Output the [X, Y] coordinate of the center of the cell containing the given text.  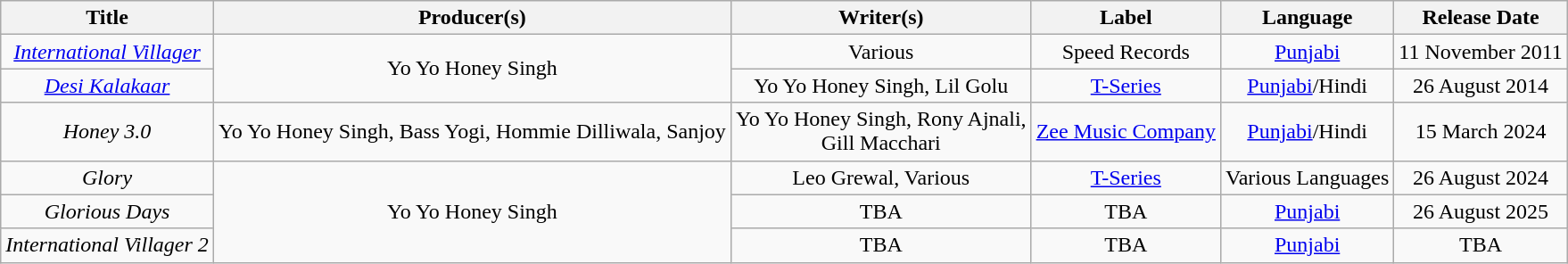
Release Date [1481, 18]
Speed Records [1126, 52]
26 August 2024 [1481, 177]
26 August 2025 [1481, 211]
15 March 2024 [1481, 132]
Glorious Days [107, 211]
International Villager [107, 52]
Honey 3.0 [107, 132]
Zee Music Company [1126, 132]
Label [1126, 18]
Leo Grewal, Various [881, 177]
International Villager 2 [107, 245]
Yo Yo Honey Singh, Rony Ajnali,Gill Macchari [881, 132]
26 August 2014 [1481, 86]
Yo Yo Honey Singh, Bass Yogi, Hommie Dilliwala, Sanjoy [472, 132]
Glory [107, 177]
Various Languages [1307, 177]
Desi Kalakaar [107, 86]
Title [107, 18]
Producer(s) [472, 18]
Various [881, 52]
Writer(s) [881, 18]
Language [1307, 18]
11 November 2011 [1481, 52]
Yo Yo Honey Singh, Lil Golu [881, 86]
